Pinpoint the cell where the given text exists, returning its (X, Y) midpoint coordinate. 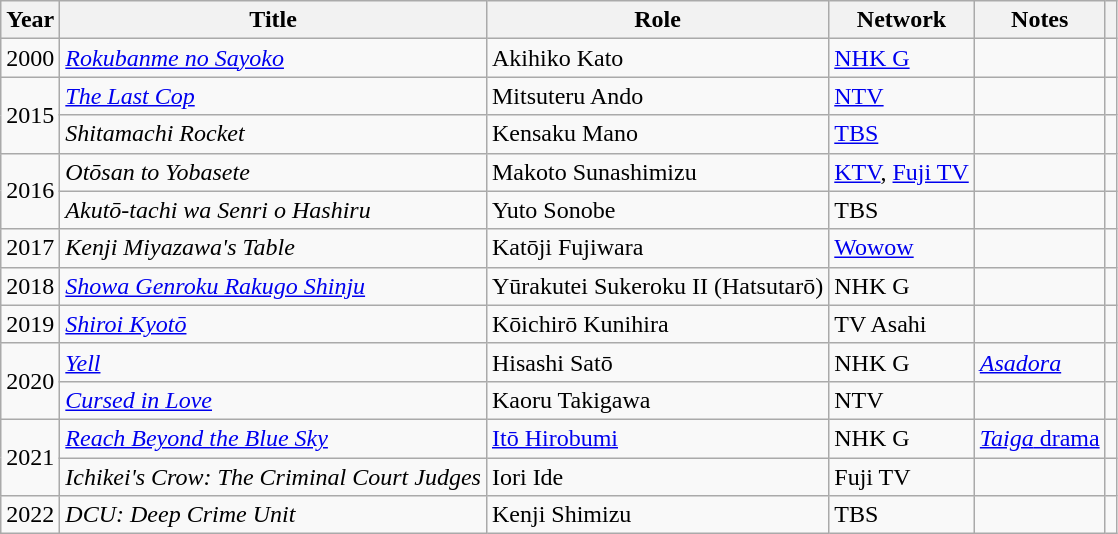
Role (657, 20)
Kenji Miyazawa's Table (274, 248)
Showa Genroku Rakugo Shinju (274, 286)
Akutō-tachi wa Senri o Hashiru (274, 210)
Yuto Sonobe (657, 210)
Network (902, 20)
2020 (30, 381)
The Last Cop (274, 96)
Taiga drama (1040, 438)
Otōsan to Yobasete (274, 172)
Shiroi Kyotō (274, 324)
Cursed in Love (274, 400)
Yell (274, 362)
Itō Hirobumi (657, 438)
Fuji TV (902, 477)
Akihiko Kato (657, 58)
KTV, Fuji TV (902, 172)
Kaoru Takigawa (657, 400)
2018 (30, 286)
Wowow (902, 248)
Yūrakutei Sukeroku II (Hatsutarō) (657, 286)
Year (30, 20)
2015 (30, 115)
Katōji Fujiwara (657, 248)
Makoto Sunashimizu (657, 172)
Kensaku Mano (657, 134)
TV Asahi (902, 324)
2022 (30, 515)
Reach Beyond the Blue Sky (274, 438)
2021 (30, 457)
Title (274, 20)
2017 (30, 248)
Notes (1040, 20)
Mitsuteru Ando (657, 96)
2016 (30, 191)
Kenji Shimizu (657, 515)
Rokubanme no Sayoko (274, 58)
Iori Ide (657, 477)
2019 (30, 324)
Asadora (1040, 362)
2000 (30, 58)
Kōichirō Kunihira (657, 324)
Hisashi Satō (657, 362)
Ichikei's Crow: The Criminal Court Judges (274, 477)
Shitamachi Rocket (274, 134)
DCU: Deep Crime Unit (274, 515)
